Capture the cell that displays the provided text and extract its [X, Y] central coordinate. 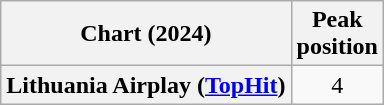
Chart (2024) [146, 34]
4 [337, 85]
Lithuania Airplay (TopHit) [146, 85]
Peakposition [337, 34]
